From the cell containing the given text, extract its center point as (x, y) coordinate. 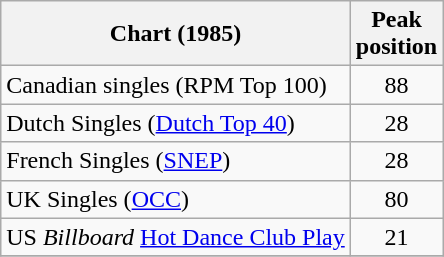
Canadian singles (RPM Top 100) (176, 85)
80 (396, 199)
88 (396, 85)
Peakposition (396, 34)
21 (396, 237)
Dutch Singles (Dutch Top 40) (176, 123)
Chart (1985) (176, 34)
UK Singles (OCC) (176, 199)
US Billboard Hot Dance Club Play (176, 237)
French Singles (SNEP) (176, 161)
